Scan for the cell matching the given text and deliver its [X, Y] coordinate at center. 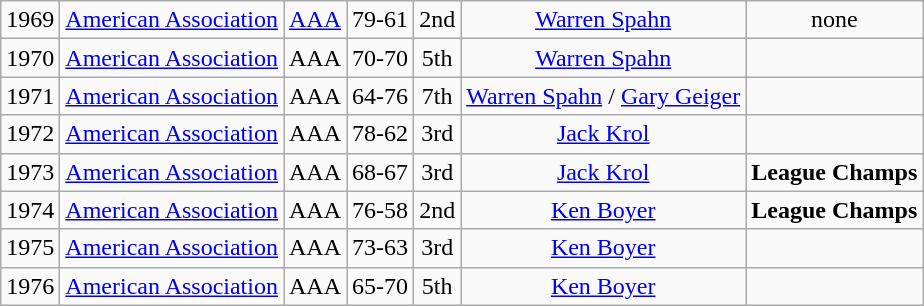
68-67 [380, 172]
1972 [30, 134]
1976 [30, 286]
1975 [30, 248]
1971 [30, 96]
76-58 [380, 210]
none [834, 20]
7th [438, 96]
1969 [30, 20]
64-76 [380, 96]
Warren Spahn / Gary Geiger [604, 96]
65-70 [380, 286]
1970 [30, 58]
1973 [30, 172]
73-63 [380, 248]
1974 [30, 210]
79-61 [380, 20]
78-62 [380, 134]
70-70 [380, 58]
